Return [X, Y] of the center of cell containing provided text 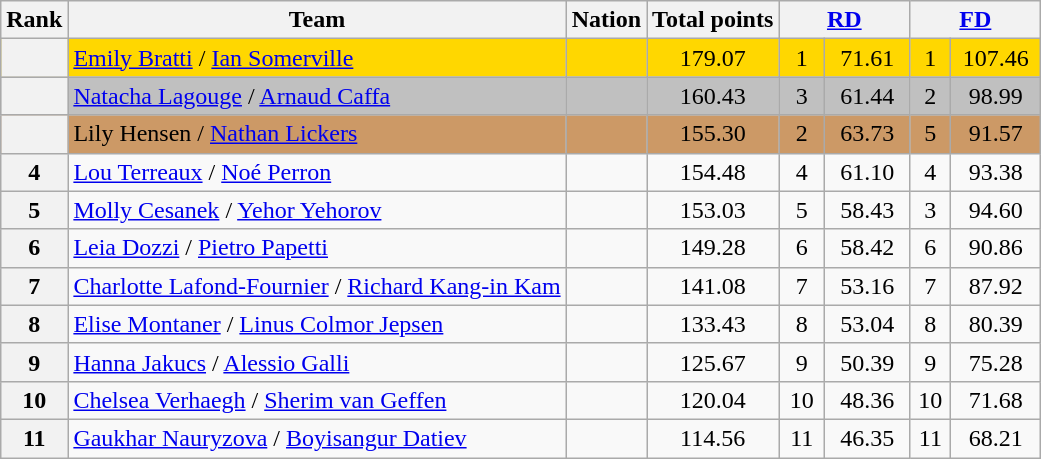
RD [844, 20]
Total points [713, 20]
90.86 [996, 248]
71.68 [996, 400]
53.16 [868, 286]
71.61 [868, 58]
149.28 [713, 248]
87.92 [996, 286]
Lily Hensen / Nathan Lickers [317, 134]
120.04 [713, 400]
Hanna Jakucs / Alessio Galli [317, 362]
Natacha Lagouge / Arnaud Caffa [317, 96]
Gaukhar Nauryzova / Boyisangur Datiev [317, 438]
46.35 [868, 438]
141.08 [713, 286]
61.44 [868, 96]
53.04 [868, 324]
94.60 [996, 210]
125.67 [713, 362]
179.07 [713, 58]
Rank [34, 20]
98.99 [996, 96]
Chelsea Verhaegh / Sherim van Geffen [317, 400]
133.43 [713, 324]
91.57 [996, 134]
68.21 [996, 438]
Elise Montaner / Linus Colmor Jepsen [317, 324]
80.39 [996, 324]
FD [976, 20]
Charlotte Lafond-Fournier / Richard Kang-in Kam [317, 286]
114.56 [713, 438]
160.43 [713, 96]
61.10 [868, 172]
154.48 [713, 172]
75.28 [996, 362]
50.39 [868, 362]
63.73 [868, 134]
Emily Bratti / Ian Somerville [317, 58]
153.03 [713, 210]
58.43 [868, 210]
48.36 [868, 400]
107.46 [996, 58]
155.30 [713, 134]
93.38 [996, 172]
Molly Cesanek / Yehor Yehorov [317, 210]
Nation [606, 20]
58.42 [868, 248]
Lou Terreaux / Noé Perron [317, 172]
Leia Dozzi / Pietro Papetti [317, 248]
Team [317, 20]
